Extract the [X, Y] coordinate from the center of the cell holding the provided text.  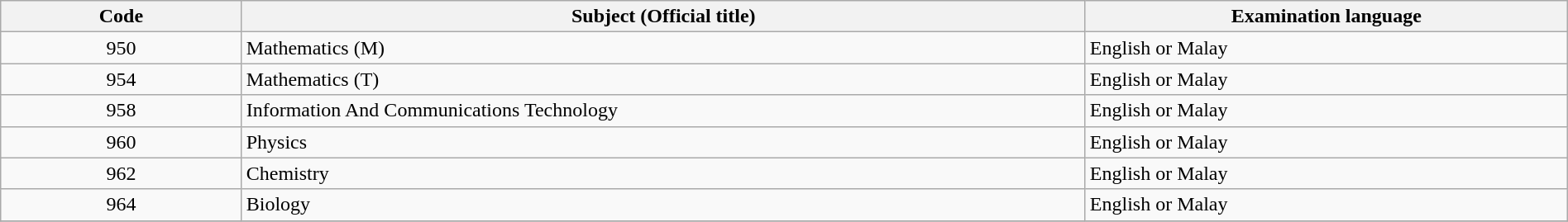
Subject (Official title) [663, 17]
Information And Communications Technology [663, 111]
962 [121, 173]
964 [121, 205]
Mathematics (T) [663, 79]
958 [121, 111]
954 [121, 79]
960 [121, 142]
Code [121, 17]
Mathematics (M) [663, 48]
950 [121, 48]
Chemistry [663, 173]
Biology [663, 205]
Physics [663, 142]
Examination language [1327, 17]
